Search for the cell housing the specified text and yield its [X, Y] center coordinate. 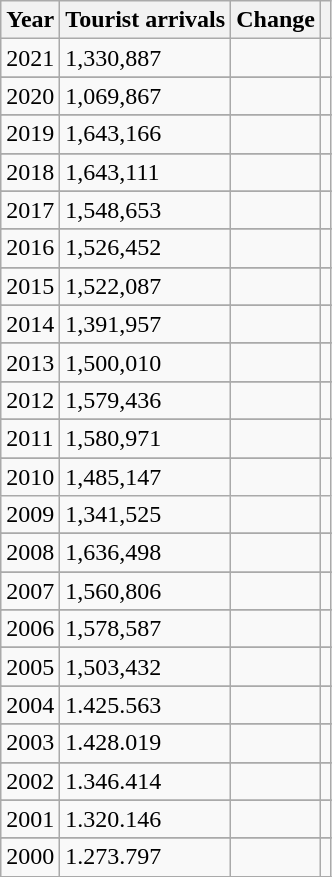
2002 [30, 781]
1,579,436 [146, 400]
Year [30, 20]
1,643,166 [146, 134]
2021 [30, 58]
Tourist arrivals [146, 20]
2004 [30, 705]
2010 [30, 477]
1,069,867 [146, 96]
2008 [30, 553]
2000 [30, 857]
1,580,971 [146, 438]
1,643,111 [146, 172]
1,526,452 [146, 248]
2006 [30, 629]
1,578,587 [146, 629]
2005 [30, 667]
2012 [30, 400]
2014 [30, 324]
1.346.414 [146, 781]
1,522,087 [146, 286]
1,636,498 [146, 553]
1.425.563 [146, 705]
1,503,432 [146, 667]
2016 [30, 248]
2015 [30, 286]
2011 [30, 438]
Change [276, 20]
1.320.146 [146, 819]
2007 [30, 591]
1,391,957 [146, 324]
1,548,653 [146, 210]
1.273.797 [146, 857]
2018 [30, 172]
2019 [30, 134]
1,560,806 [146, 591]
1,330,887 [146, 58]
2009 [30, 515]
2020 [30, 96]
1.428.019 [146, 743]
1,500,010 [146, 362]
2013 [30, 362]
1,485,147 [146, 477]
2001 [30, 819]
2003 [30, 743]
1,341,525 [146, 515]
2017 [30, 210]
